Return (x, y) of the center of cell containing provided text 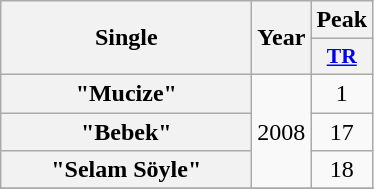
"Selam Söyle" (126, 170)
Peak (342, 20)
1 (342, 93)
Single (126, 38)
17 (342, 131)
"Mucize" (126, 93)
"Bebek" (126, 131)
TR (342, 57)
Year (282, 38)
18 (342, 170)
2008 (282, 131)
